Scan for the cell matching the given text and deliver its (X, Y) coordinate at center. 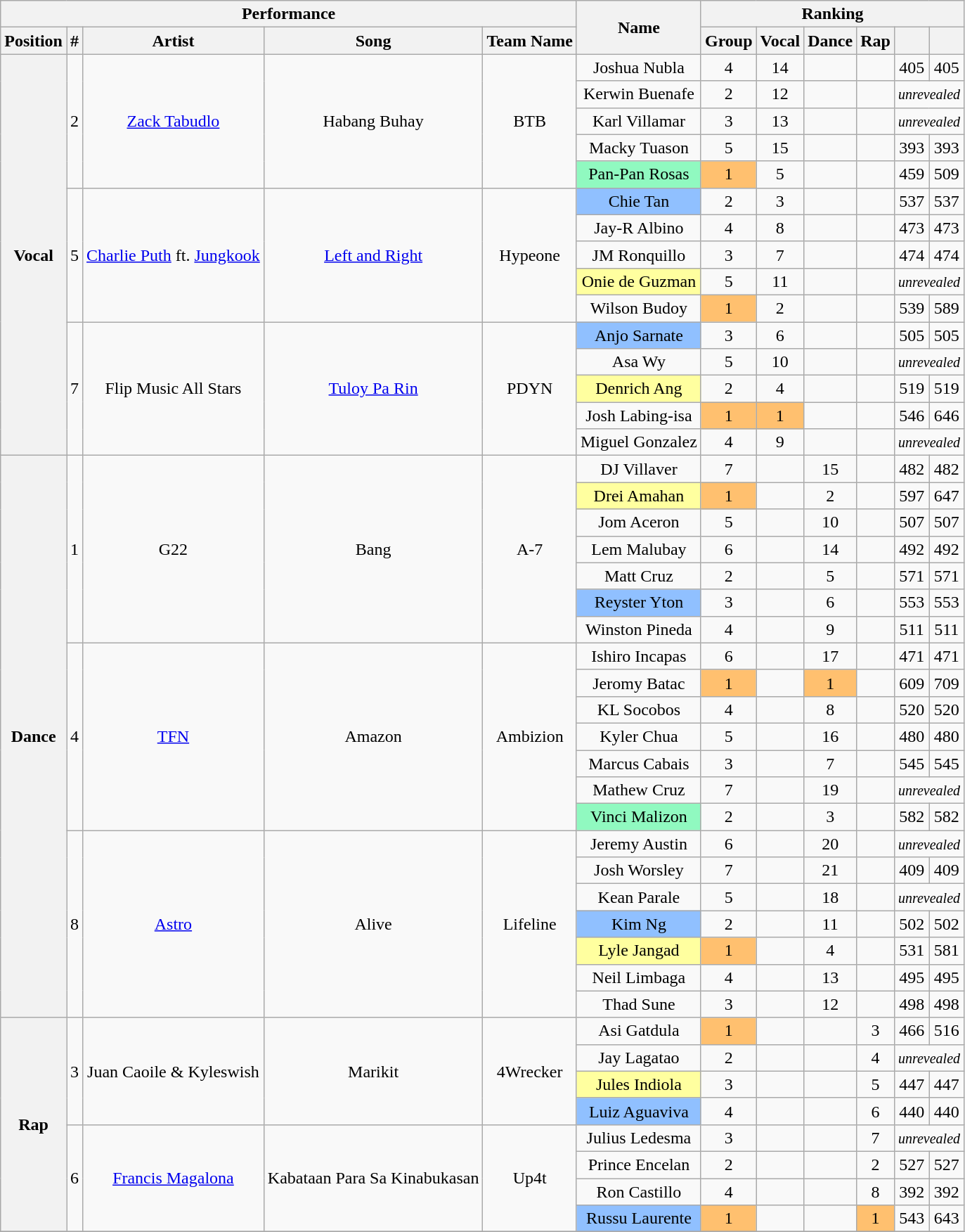
# (75, 41)
Luiz Aguaviva (638, 1111)
G22 (174, 549)
Karl Villamar (638, 121)
Russu Laurente (638, 1219)
Ranking (832, 14)
Jules Indiola (638, 1084)
Flip Music All Stars (174, 389)
KL Socobos (638, 710)
JM Ronquillo (638, 255)
Tuloy Pa Rin (373, 389)
Chie Tan (638, 201)
19 (831, 790)
Prince Encelan (638, 1164)
Jom Aceron (638, 522)
Song (373, 41)
Habang Buhay (373, 121)
Zack Tabudlo (174, 121)
Jay-R Albino (638, 228)
Name (638, 27)
Winston Pineda (638, 629)
Jay Lagatao (638, 1058)
Reyster Yton (638, 603)
Astro (174, 924)
Mathew Cruz (638, 790)
Julius Ledesma (638, 1138)
459 (912, 174)
Amazon (373, 736)
581 (947, 951)
16 (831, 736)
646 (947, 416)
546 (912, 416)
A-7 (530, 549)
Neil Limbaga (638, 977)
Miguel Gonzalez (638, 442)
Group (728, 41)
543 (912, 1219)
Asa Wy (638, 362)
Performance (289, 14)
643 (947, 1219)
21 (831, 871)
Anjo Sarnate (638, 335)
Alive (373, 924)
Hypeone (530, 255)
Onie de Guzman (638, 281)
589 (947, 308)
Ron Castillo (638, 1192)
647 (947, 496)
Position (34, 41)
Kabataan Para Sa Kinabukasan (373, 1178)
531 (912, 951)
597 (912, 496)
Joshua Nubla (638, 68)
539 (912, 308)
Denrich Ang (638, 389)
Matt Cruz (638, 576)
Kyler Chua (638, 736)
Drei Amahan (638, 496)
20 (831, 844)
DJ Villaver (638, 469)
Up4t (530, 1178)
PDYN (530, 389)
Thad Sune (638, 1004)
Ishiro Incapas (638, 656)
Kim Ng (638, 924)
Josh Worsley (638, 871)
Marcus Cabais (638, 763)
Asi Gatdula (638, 1031)
Josh Labing-isa (638, 416)
Artist (174, 41)
Vinci Malizon (638, 817)
18 (831, 897)
516 (947, 1031)
509 (947, 174)
TFN (174, 736)
4Wrecker (530, 1071)
466 (912, 1031)
BTB (530, 121)
Lyle Jangad (638, 951)
Lem Malubay (638, 549)
Team Name (530, 41)
Jeremy Austin (638, 844)
609 (912, 683)
17 (831, 656)
Wilson Budoy (638, 308)
Left and Right (373, 255)
Kean Parale (638, 897)
Lifeline (530, 924)
Charlie Puth ft. Jungkook (174, 255)
Marikit (373, 1071)
Bang (373, 549)
Jeromy Batac (638, 683)
Ambizion (530, 736)
Pan-Pan Rosas (638, 174)
Kerwin Buenafe (638, 94)
Macky Tuason (638, 148)
Juan Caoile & Kyleswish (174, 1071)
Francis Magalona (174, 1178)
709 (947, 683)
